For the text-containing cell, return its midpoint in [X, Y] coordinate format. 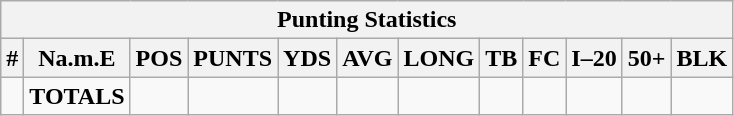
TB [502, 58]
POS [159, 58]
YDS [308, 58]
I–20 [594, 58]
FC [544, 58]
TOTALS [77, 96]
AVG [368, 58]
Punting Statistics [367, 20]
Na.m.E [77, 58]
# [12, 58]
50+ [646, 58]
BLK [702, 58]
PUNTS [233, 58]
LONG [439, 58]
